Return the (X, Y) coordinate for the center point of the cell that contains the specified text.  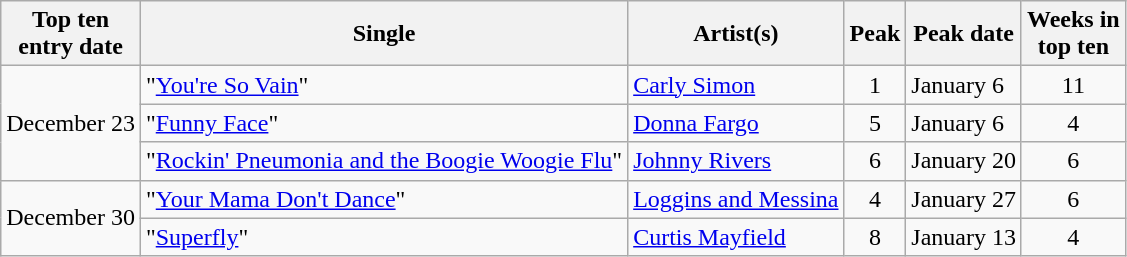
December 30 (71, 218)
Single (384, 34)
"Superfly" (384, 237)
"You're So Vain" (384, 85)
Curtis Mayfield (736, 237)
8 (875, 237)
"Rockin' Pneumonia and the Boogie Woogie Flu" (384, 161)
January 13 (964, 237)
11 (1073, 85)
Peak (875, 34)
Carly Simon (736, 85)
Johnny Rivers (736, 161)
Donna Fargo (736, 123)
Artist(s) (736, 34)
Peak date (964, 34)
5 (875, 123)
Weeks intop ten (1073, 34)
Top tenentry date (71, 34)
January 27 (964, 199)
December 23 (71, 123)
Loggins and Messina (736, 199)
January 20 (964, 161)
1 (875, 85)
"Your Mama Don't Dance" (384, 199)
"Funny Face" (384, 123)
